Identify which cell holds the provided text, then report its (X, Y) central coordinate. 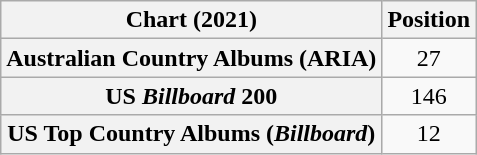
US Billboard 200 (192, 96)
27 (429, 58)
146 (429, 96)
Australian Country Albums (ARIA) (192, 58)
US Top Country Albums (Billboard) (192, 134)
Position (429, 20)
12 (429, 134)
Chart (2021) (192, 20)
